Extract the [X, Y] coordinate from the center of the cell holding the provided text.  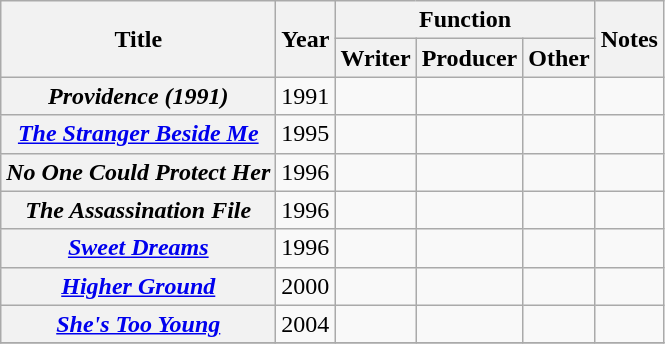
1995 [306, 134]
Providence (1991) [138, 96]
No One Could Protect Her [138, 172]
She's Too Young [138, 324]
Year [306, 39]
2004 [306, 324]
Notes [629, 39]
The Assassination File [138, 210]
Sweet Dreams [138, 248]
Other [559, 58]
Higher Ground [138, 286]
2000 [306, 286]
Producer [470, 58]
Function [465, 20]
Writer [376, 58]
The Stranger Beside Me [138, 134]
1991 [306, 96]
Title [138, 39]
